Search for the cell housing the specified text and yield its (X, Y) center coordinate. 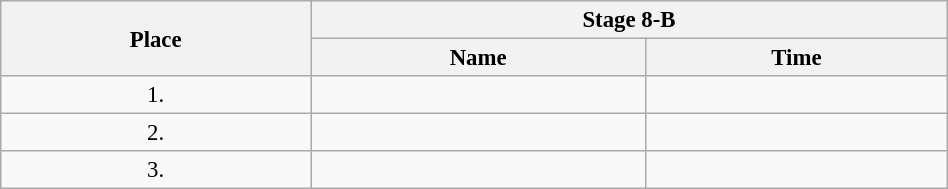
1. (156, 95)
Time (797, 58)
Stage 8-B (630, 20)
3. (156, 170)
Place (156, 38)
Name (478, 58)
2. (156, 133)
